Find where the given text appears and provide that cell's center as [x, y] coordinate. 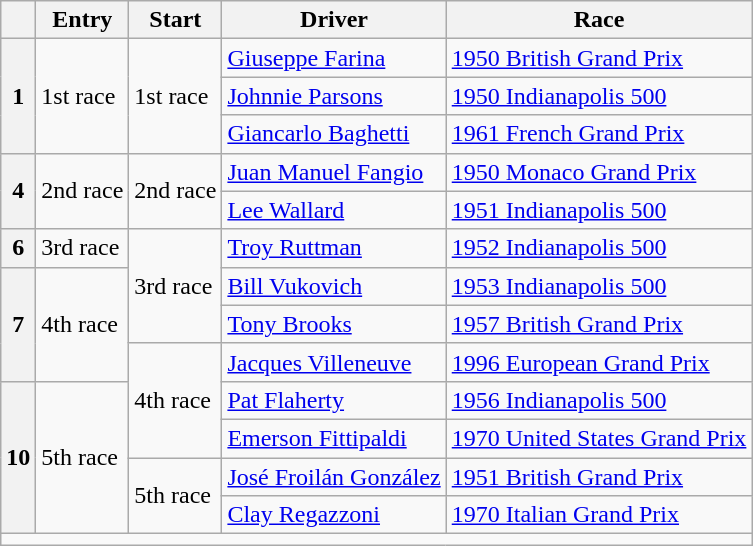
Giancarlo Baghetti [334, 134]
6 [18, 248]
1970 United States Grand Prix [599, 438]
1950 British Grand Prix [599, 58]
Tony Brooks [334, 324]
7 [18, 324]
1961 French Grand Prix [599, 134]
Bill Vukovich [334, 286]
Driver [334, 20]
Clay Regazzoni [334, 515]
Pat Flaherty [334, 400]
Race [599, 20]
1952 Indianapolis 500 [599, 248]
Juan Manuel Fangio [334, 172]
1970 Italian Grand Prix [599, 515]
1996 European Grand Prix [599, 362]
1956 Indianapolis 500 [599, 400]
Start [176, 20]
Troy Ruttman [334, 248]
1953 Indianapolis 500 [599, 286]
10 [18, 457]
Jacques Villeneuve [334, 362]
Johnnie Parsons [334, 96]
1950 Monaco Grand Prix [599, 172]
Emerson Fittipaldi [334, 438]
1950 Indianapolis 500 [599, 96]
Entry [82, 20]
1951 British Grand Prix [599, 477]
1957 British Grand Prix [599, 324]
1 [18, 96]
4 [18, 191]
1951 Indianapolis 500 [599, 210]
José Froilán González [334, 477]
Lee Wallard [334, 210]
Giuseppe Farina [334, 58]
